Scan for the cell matching the given text and deliver its (x, y) coordinate at center. 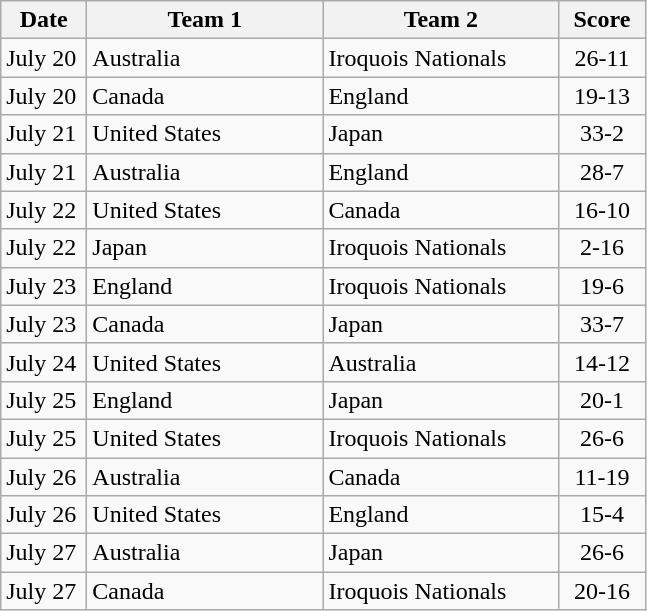
20-1 (602, 400)
26-11 (602, 58)
15-4 (602, 515)
11-19 (602, 477)
19-13 (602, 96)
Team 2 (441, 20)
19-6 (602, 286)
16-10 (602, 210)
2-16 (602, 248)
Date (44, 20)
33-7 (602, 324)
20-16 (602, 591)
33-2 (602, 134)
July 24 (44, 362)
Score (602, 20)
Team 1 (205, 20)
14-12 (602, 362)
28-7 (602, 172)
